Return [x, y] of the center of cell containing provided text 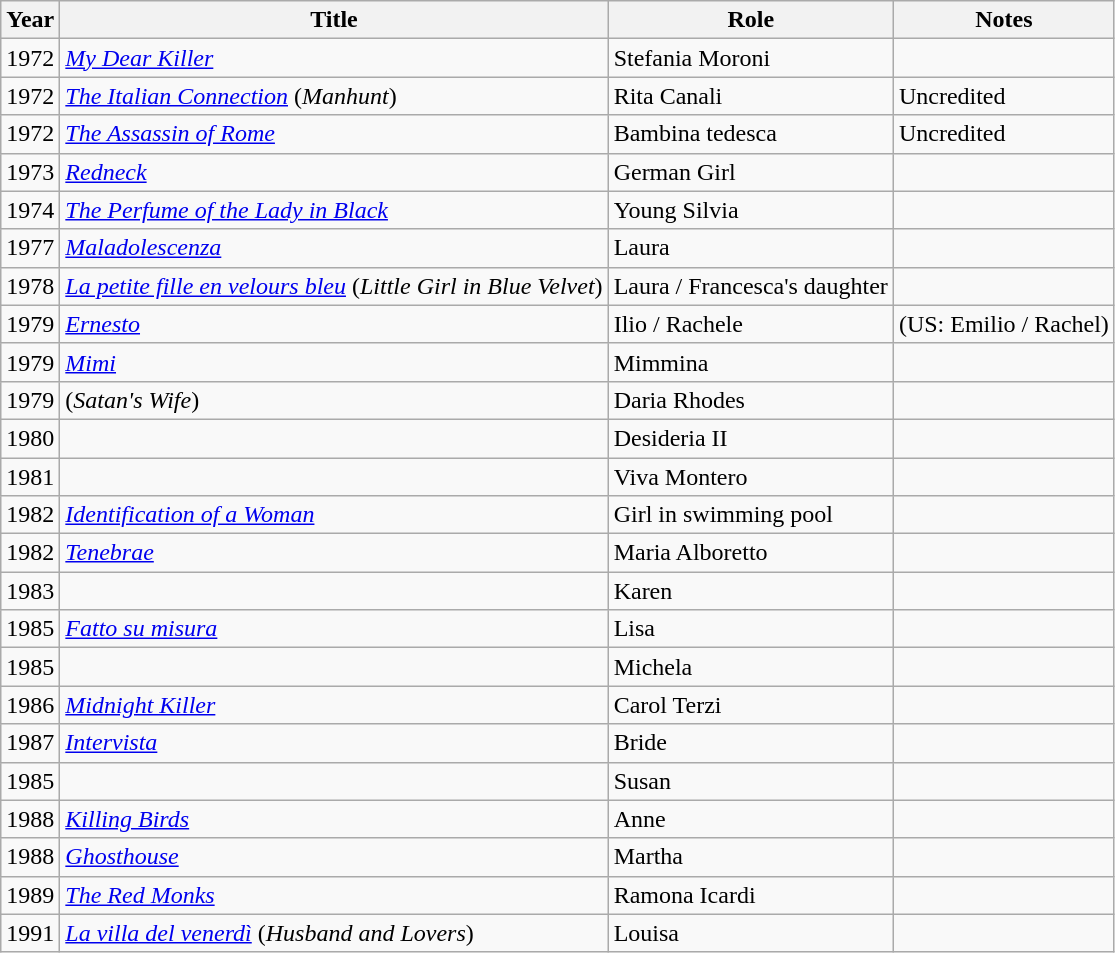
Girl in swimming pool [750, 515]
Title [334, 20]
Viva Montero [750, 477]
Laura [750, 248]
La villa del venerdì (Husband and Lovers) [334, 933]
German Girl [750, 172]
Bambina tedesca [750, 134]
Bride [750, 743]
Redneck [334, 172]
Ernesto [334, 324]
Maria Alboretto [750, 553]
Michela [750, 667]
Tenebrae [334, 553]
1986 [30, 705]
The Italian Connection (Manhunt) [334, 96]
1978 [30, 286]
Martha [750, 857]
Year [30, 20]
Karen [750, 591]
1974 [30, 210]
La petite fille en velours bleu (Little Girl in Blue Velvet) [334, 286]
Daria Rhodes [750, 400]
Laura / Francesca's daughter [750, 286]
Lisa [750, 629]
Desideria II [750, 438]
(US: Emilio / Rachel) [1004, 324]
1977 [30, 248]
Stefania Moroni [750, 58]
Young Silvia [750, 210]
The Red Monks [334, 895]
Anne [750, 819]
Ghosthouse [334, 857]
Carol Terzi [750, 705]
Susan [750, 781]
1991 [30, 933]
Louisa [750, 933]
Maladolescenza [334, 248]
Ilio / Rachele [750, 324]
The Assassin of Rome [334, 134]
Rita Canali [750, 96]
Notes [1004, 20]
1987 [30, 743]
(Satan's Wife) [334, 400]
Mimmina [750, 362]
Ramona Icardi [750, 895]
Role [750, 20]
My Dear Killer [334, 58]
1981 [30, 477]
The Perfume of the Lady in Black [334, 210]
Intervista [334, 743]
Mimi [334, 362]
1980 [30, 438]
1973 [30, 172]
1989 [30, 895]
1983 [30, 591]
Identification of a Woman [334, 515]
Fatto su misura [334, 629]
Midnight Killer [334, 705]
Killing Birds [334, 819]
